Return [x, y] of the center of cell containing provided text 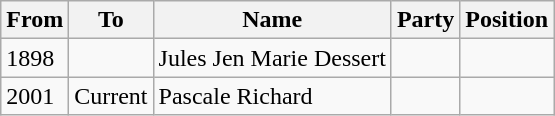
From [35, 20]
Jules Jen Marie Dessert [272, 58]
Pascale Richard [272, 96]
Name [272, 20]
Current [111, 96]
To [111, 20]
Position [507, 20]
Party [425, 20]
1898 [35, 58]
2001 [35, 96]
